Identify which cell holds the provided text, then report its (x, y) central coordinate. 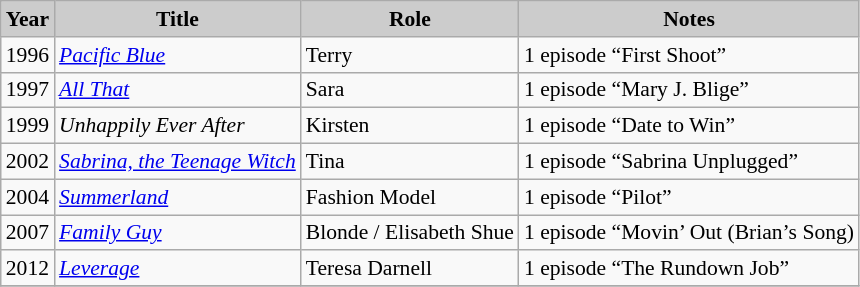
Pacific Blue (178, 55)
1 episode “Mary J. Blige” (689, 90)
1 episode “Pilot” (689, 197)
2002 (28, 162)
1997 (28, 90)
Blonde / Elisabeth Shue (410, 233)
All That (178, 90)
1999 (28, 126)
1 episode “First Shoot” (689, 55)
Teresa Darnell (410, 269)
Tina (410, 162)
Fashion Model (410, 197)
1996 (28, 55)
Sabrina, the Teenage Witch (178, 162)
Notes (689, 19)
1 episode “Date to Win” (689, 126)
1 episode “The Rundown Job” (689, 269)
1 episode “Movin’ Out (Brian’s Song) (689, 233)
2007 (28, 233)
Family Guy (178, 233)
Title (178, 19)
Summerland (178, 197)
1 episode “Sabrina Unplugged” (689, 162)
Kirsten (410, 126)
Terry (410, 55)
2004 (28, 197)
Year (28, 19)
Role (410, 19)
Unhappily Ever After (178, 126)
Sara (410, 90)
Leverage (178, 269)
2012 (28, 269)
